Return the (X, Y) coordinate for the center point of the cell that contains the specified text.  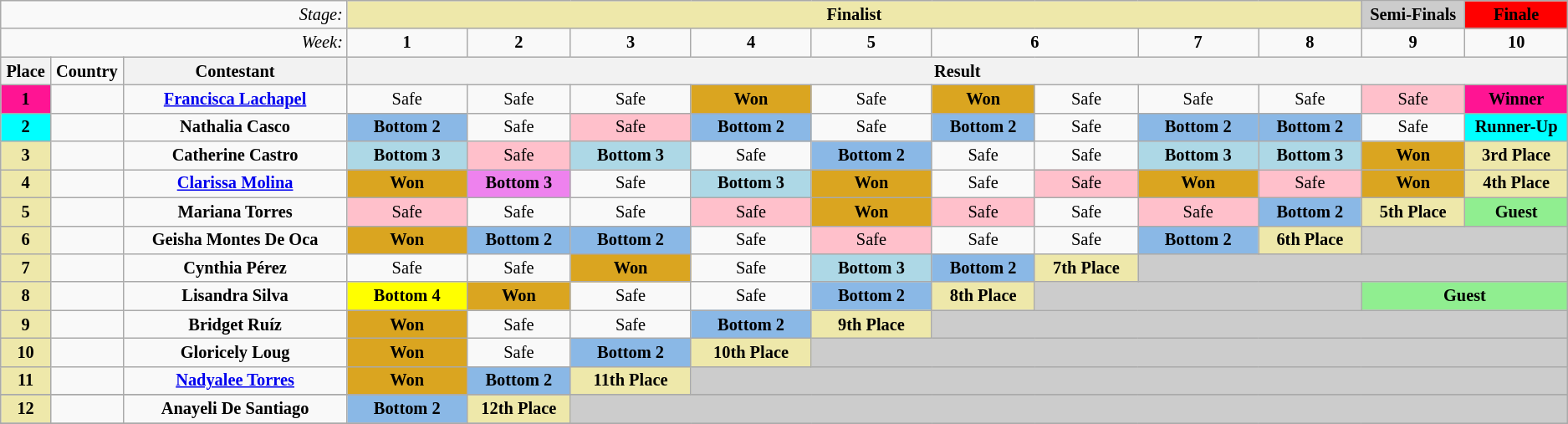
11th Place (631, 381)
Mariana Torres (234, 212)
Week: (174, 43)
Gloricely Loug (234, 352)
7th Place (1085, 268)
Finale (1515, 14)
8th Place (983, 296)
Country (87, 71)
12 (26, 409)
9th Place (871, 324)
10th Place (751, 352)
Contestant (234, 71)
Bottom 4 (407, 296)
4th Place (1515, 183)
Cynthia Pérez (234, 268)
11 (26, 381)
Place (26, 71)
6th Place (1310, 240)
Winner (1515, 99)
12th Place (518, 409)
Nathalia Casco (234, 127)
Semi-Finals (1413, 14)
5th Place (1413, 212)
Francisca Lachapel (234, 99)
Anayeli De Santiago (234, 409)
Result (958, 71)
Clarissa Molina (234, 183)
Runner-Up (1515, 127)
Bridget Ruíz (234, 324)
Finalist (855, 14)
Stage: (174, 14)
3rd Place (1515, 156)
Catherine Castro (234, 156)
Geisha Montes De Oca (234, 240)
Nadyalee Torres (234, 381)
Lisandra Silva (234, 296)
